Locate the cell with the specified text and output its (x, y) center coordinate. 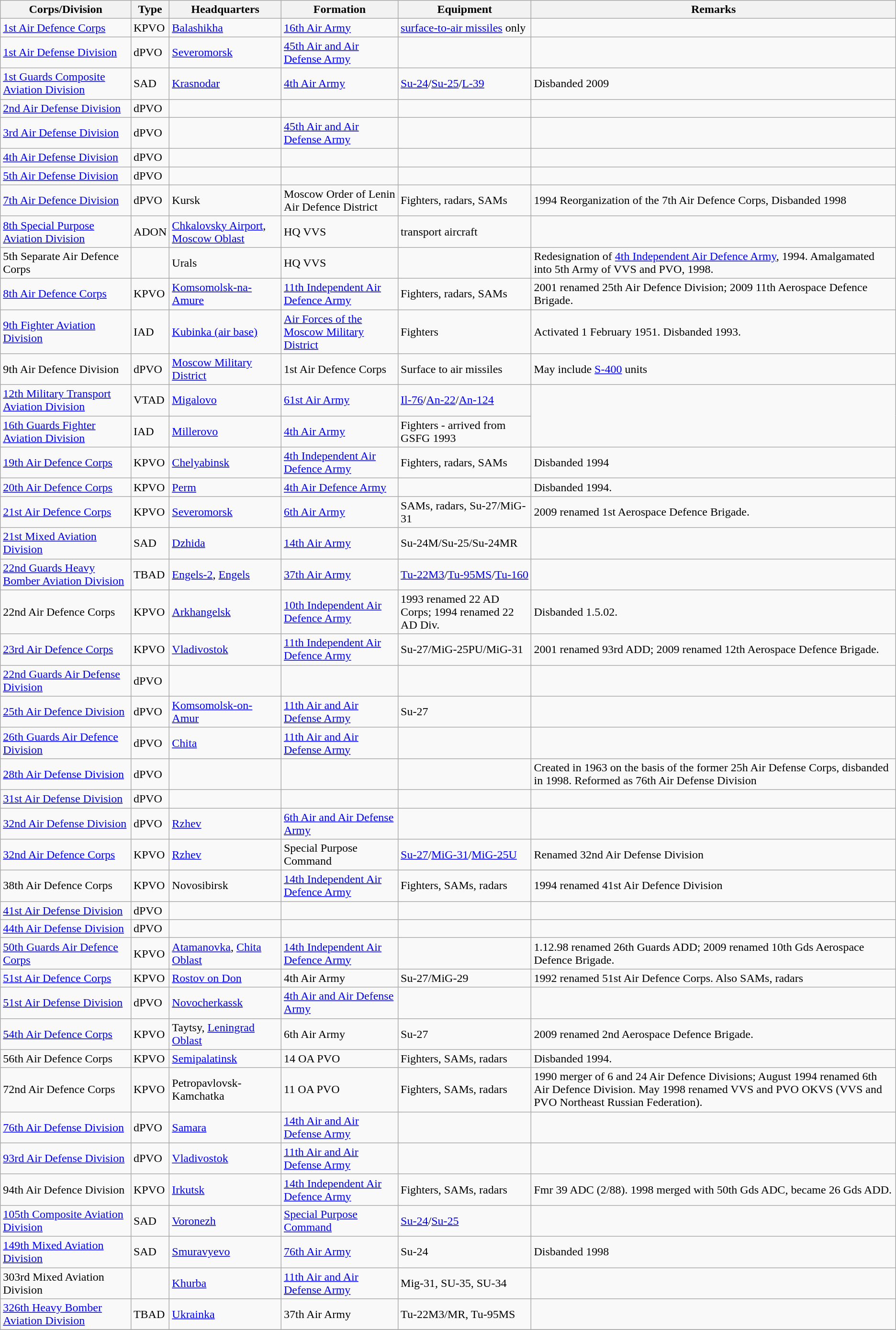
20th Air Defence Corps (66, 487)
9th Fighter Aviation Division (66, 331)
Fighters - arrived from GSFG 1993 (465, 432)
54th Air Defence Corps (66, 1034)
Tu-22M3/MR, Tu-95MS (465, 1315)
Voronezh (225, 1221)
Migalovo (225, 400)
32nd Air Defence Corps (66, 855)
Redesignation of 4th Independent Air Defence Army, 1994. Amalgamated into 5th Army of VVS and PVO, 1998. (713, 262)
Khurba (225, 1283)
1993 renamed 22 AD Corps; 1994 renamed 22 AD Div. (465, 612)
Renamed 32nd Air Defense Division (713, 855)
6th Air and Air Defense Army (339, 823)
105th Composite Aviation Division (66, 1221)
transport aircraft (465, 232)
72nd Air Defence Corps (66, 1090)
26th Guards Air Defence Division (66, 743)
Atamanovka, Chita Oblast (225, 954)
surface-to-air missiles only (465, 28)
Kubinka (air base) (225, 331)
44th Air Defense Division (66, 929)
11 OA PVO (339, 1090)
22nd Guards Air Defense Division (66, 681)
Headquarters (225, 10)
10th Independent Air Defence Army (339, 612)
93rd Air Defense Division (66, 1159)
8th Special Purpose Aviation Division (66, 232)
Semipalatinsk (225, 1059)
5th Air Defense Division (66, 176)
50th Guards Air Defence Corps (66, 954)
8th Air Defence Corps (66, 294)
Balashikha (225, 28)
Activated 1 February 1951. Disbanded 1993. (713, 331)
303rd Mixed Aviation Division (66, 1283)
Petropavlovsk-Kamchatka (225, 1090)
28th Air Defense Division (66, 774)
9th Air Defence Division (66, 370)
4th Air Defense Division (66, 158)
51st Air Defense Division (66, 1003)
Mig-31, SU-35, SU-34 (465, 1283)
12th Military Transport Aviation Division (66, 400)
Chelyabinsk (225, 462)
7th Air Defence Division (66, 200)
2001 renamed 25th Air Defence Division; 2009 11th Aerospace Defence Brigade. (713, 294)
Su-27/MiG-31/MiG-25U (465, 855)
Taytsy, Leningrad Oblast (225, 1034)
Dzhida (225, 543)
38th Air Defence Corps (66, 886)
2009 renamed 1st Aerospace Defence Brigade. (713, 512)
Engels-2, Engels (225, 575)
2001 renamed 93rd ADD; 2009 renamed 12th Aerospace Defence Brigade. (713, 649)
Tu-22M3/Tu-95MS/Tu-160 (465, 575)
94th Air Defence Division (66, 1189)
Samara (225, 1127)
Arkhangelsk (225, 612)
21st Mixed Aviation Division (66, 543)
1992 renamed 51st Air Defence Corps. Also SAMs, radars (713, 978)
Rostov on Don (225, 978)
1994 Reorganization of the 7th Air Defence Corps, Disbanded 1998 (713, 200)
Perm (225, 487)
Fighters (465, 331)
Corps/Division (66, 10)
4th Air Defence Army (339, 487)
Su-24/Su-25/L-39 (465, 83)
Formation (339, 10)
14 OA PVO (339, 1059)
1994 renamed 41st Air Defence Division (713, 886)
Krasnodar (225, 83)
23rd Air Defence Corps (66, 649)
25th Air Defence Division (66, 711)
14th Air and Air Defense Army (339, 1127)
5th Separate Air Defence Corps (66, 262)
41st Air Defense Division (66, 911)
Moscow Order of Lenin Air Defence District (339, 200)
VTAD (150, 400)
32nd Air Defense Division (66, 823)
Su-24M/Su-25/Su-24MR (465, 543)
Irkutsk (225, 1189)
Chkalovsky Airport, Moscow Oblast (225, 232)
ADON (150, 232)
Urals (225, 262)
56th Air Defence Corps (66, 1059)
22nd Guards Heavy Bomber Aviation Division (66, 575)
4th Air and Air Defense Army (339, 1003)
Fmr 39 ADC (2/88). 1998 merged with 50th Gds ADC, became 26 Gds ADD. (713, 1189)
Komsomolsk-na-Amure (225, 294)
Created in 1963 on the basis of the former 25h Air Defense Corps, disbanded in 1998. Reformed as 76th Air Defense Division (713, 774)
Type (150, 10)
16th Guards Fighter Aviation Division (66, 432)
3rd Air Defense Division (66, 133)
22nd Air Defence Corps (66, 612)
Chita (225, 743)
Su-27/MiG-29 (465, 978)
149th Mixed Aviation Division (66, 1251)
Disbanded 1994 (713, 462)
1st Guards Composite Aviation Division (66, 83)
14th Air Army (339, 543)
Ukrainka (225, 1315)
1st Air Defense Division (66, 53)
Kursk (225, 200)
May include S-400 units (713, 370)
Su-27/MiG-25PU/MiG-31 (465, 649)
Smuravyevo (225, 1251)
16th Air Army (339, 28)
Air Forces of the Moscow Military District (339, 331)
Millerovo (225, 432)
Komsomolsk-on-Amur (225, 711)
Disbanded 2009 (713, 83)
2nd Air Defense Division (66, 108)
1.12.98 renamed 26th Guards ADD; 2009 renamed 10th Gds Aerospace Defence Brigade. (713, 954)
21st Air Defence Corps (66, 512)
76th Air Defense Division (66, 1127)
76th Air Army (339, 1251)
Surface to air missiles (465, 370)
326th Heavy Bomber Aviation Division (66, 1315)
Novosibirsk (225, 886)
4th Independent Air Defence Army (339, 462)
Su-24 (465, 1251)
Il-76/An-22/An-124 (465, 400)
Disbanded 1.5.02. (713, 612)
Equipment (465, 10)
Novocherkassk (225, 1003)
SAMs, radars, Su-27/MiG-31 (465, 512)
51st Air Defence Corps (66, 978)
31st Air Defense Division (66, 799)
61st Air Army (339, 400)
2009 renamed 2nd Aerospace Defence Brigade. (713, 1034)
Moscow Military District (225, 370)
19th Air Defence Corps (66, 462)
Disbanded 1998 (713, 1251)
Remarks (713, 10)
Su-24/Su-25 (465, 1221)
